Return (x, y) of the center of cell containing provided text 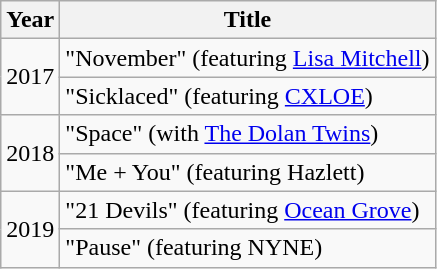
Year (30, 20)
2018 (30, 153)
"Sicklaced" (featuring CXLOE) (248, 96)
"Me + You" (featuring Hazlett) (248, 172)
Title (248, 20)
2019 (30, 229)
2017 (30, 77)
"21 Devils" (featuring Ocean Grove) (248, 210)
"November" (featuring Lisa Mitchell) (248, 58)
"Pause" (featuring NYNE) (248, 248)
"Space" (with The Dolan Twins) (248, 134)
